Detect which cell encompasses the target text, then output its [x, y] center coordinate. 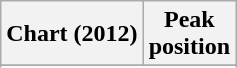
Peakposition [189, 34]
Chart (2012) [72, 34]
